Scan for the cell matching the given text and deliver its [x, y] coordinate at center. 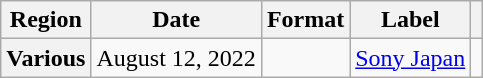
Date [176, 20]
Various [46, 58]
Sony Japan [410, 58]
August 12, 2022 [176, 58]
Format [305, 20]
Region [46, 20]
Label [410, 20]
